Capture the cell that displays the provided text and extract its [x, y] central coordinate. 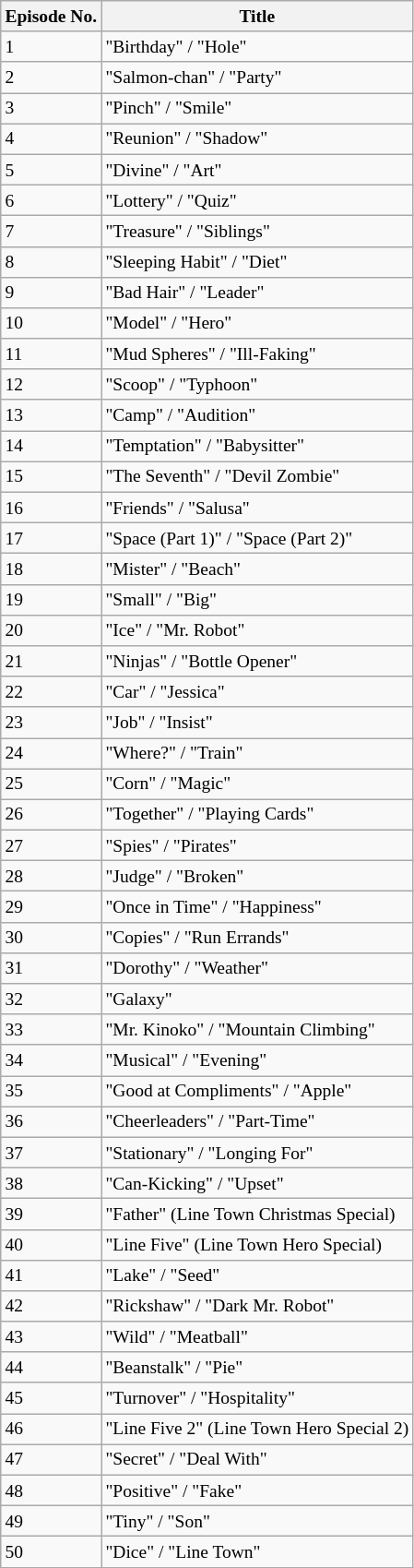
10 [52, 323]
"Lake" / "Seed" [257, 1275]
Episode No. [52, 17]
"Sleeping Habit" / "Diet" [257, 262]
44 [52, 1368]
18 [52, 569]
17 [52, 539]
28 [52, 877]
"Rickshaw" / "Dark Mr. Robot" [257, 1307]
"Cheerleaders" / "Part-Time" [257, 1122]
5 [52, 170]
3 [52, 109]
"Galaxy" [257, 999]
"Musical" / "Evening" [257, 1059]
"The Seventh" / "Devil Zombie" [257, 476]
14 [52, 447]
12 [52, 384]
36 [52, 1122]
"Temptation" / "Babysitter" [257, 447]
22 [52, 692]
26 [52, 814]
2 [52, 78]
"Camp" / "Audition" [257, 415]
"Dice" / "Line Town" [257, 1552]
"Treasure" / "Siblings" [257, 231]
"Divine" / "Art" [257, 170]
29 [52, 906]
"Car" / "Jessica" [257, 692]
30 [52, 938]
"Corn" / "Magic" [257, 784]
13 [52, 415]
"Wild" / "Meatball" [257, 1336]
"Ice" / "Mr. Robot" [257, 629]
41 [52, 1275]
46 [52, 1429]
"Spies" / "Pirates" [257, 845]
"Line Five" (Line Town Hero Special) [257, 1244]
32 [52, 999]
48 [52, 1490]
"Space (Part 1)" / "Space (Part 2)" [257, 539]
"Pinch" / "Smile" [257, 109]
40 [52, 1244]
"Mr. Kinoko" / "Mountain Climbing" [257, 1030]
47 [52, 1460]
"Model" / "Hero" [257, 323]
20 [52, 629]
"Good at Compliments" / "Apple" [257, 1091]
"Reunion" / "Shadow" [257, 138]
19 [52, 600]
"Tiny" / "Son" [257, 1521]
"Line Five 2" (Line Town Hero Special 2) [257, 1429]
4 [52, 138]
"Stationary" / "Longing For" [257, 1152]
16 [52, 508]
"Scoop" / "Typhoon" [257, 384]
7 [52, 231]
"Once in Time" / "Happiness" [257, 906]
1 [52, 46]
35 [52, 1091]
"Lottery" / "Quiz" [257, 199]
"Job" / "Insist" [257, 722]
39 [52, 1215]
49 [52, 1521]
"Ninjas" / "Bottle Opener" [257, 661]
"Positive" / "Fake" [257, 1490]
"Copies" / "Run Errands" [257, 938]
"Dorothy" / "Weather" [257, 967]
21 [52, 661]
34 [52, 1059]
45 [52, 1397]
Title [257, 17]
"Mud Spheres" / "Ill-Faking" [257, 354]
11 [52, 354]
"Secret" / "Deal With" [257, 1460]
"Turnover" / "Hospitality" [257, 1397]
"Father" (Line Town Christmas Special) [257, 1215]
43 [52, 1336]
"Birthday" / "Hole" [257, 46]
"Small" / "Big" [257, 600]
50 [52, 1552]
"Can-Kicking" / "Upset" [257, 1183]
"Judge" / "Broken" [257, 877]
8 [52, 262]
23 [52, 722]
"Mister" / "Beach" [257, 569]
25 [52, 784]
24 [52, 753]
"Together" / "Playing Cards" [257, 814]
33 [52, 1030]
27 [52, 845]
6 [52, 199]
15 [52, 476]
"Where?" / "Train" [257, 753]
"Bad Hair" / "Leader" [257, 292]
37 [52, 1152]
9 [52, 292]
"Friends" / "Salusa" [257, 508]
31 [52, 967]
38 [52, 1183]
"Beanstalk" / "Pie" [257, 1368]
"Salmon-chan" / "Party" [257, 78]
42 [52, 1307]
